Return the [X, Y] coordinate for the center point of the cell that contains the specified text.  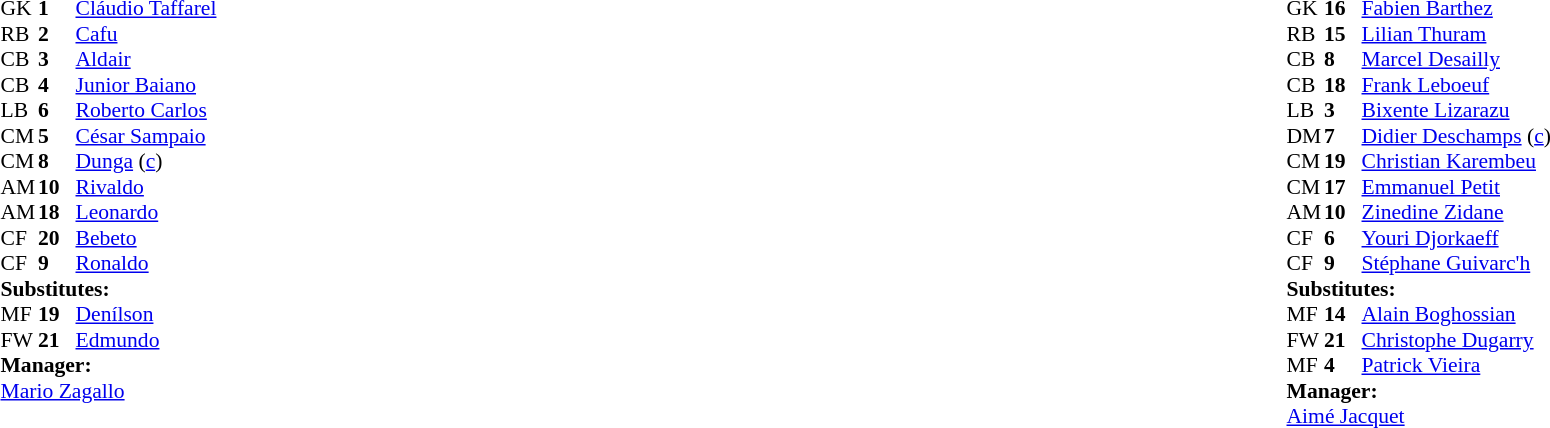
Roberto Carlos [146, 111]
DM [1306, 136]
Rivaldo [146, 187]
Edmundo [146, 340]
14 [1343, 315]
César Sampaio [146, 136]
Denílson [146, 315]
20 [57, 238]
5 [57, 136]
Junior Baiano [146, 85]
Manager: [108, 365]
Aldair [146, 59]
Substitutes: [108, 289]
15 [1343, 34]
Leonardo [146, 213]
17 [1343, 187]
Mario Zagallo [108, 391]
7 [1343, 136]
2 [57, 34]
Dunga (c) [146, 161]
Bebeto [146, 238]
Ronaldo [146, 263]
Cafu [146, 34]
